Pinpoint the cell where the given text exists, returning its [x, y] midpoint coordinate. 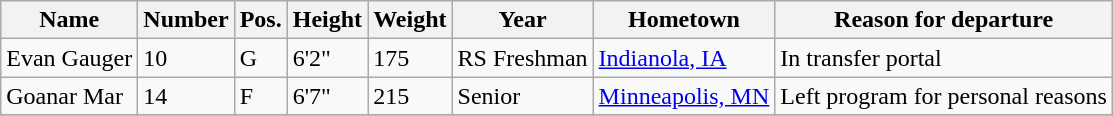
In transfer portal [944, 58]
G [260, 58]
Reason for departure [944, 20]
Senior [522, 96]
Name [70, 20]
Number [186, 20]
Goanar Mar [70, 96]
6'7" [327, 96]
RS Freshman [522, 58]
10 [186, 58]
Indianola, IA [684, 58]
6'2" [327, 58]
Evan Gauger [70, 58]
14 [186, 96]
Left program for personal reasons [944, 96]
Weight [410, 20]
Year [522, 20]
Pos. [260, 20]
Height [327, 20]
Hometown [684, 20]
Minneapolis, MN [684, 96]
215 [410, 96]
F [260, 96]
175 [410, 58]
